Pinpoint the cell where the given text exists, returning its (X, Y) midpoint coordinate. 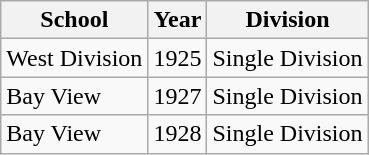
Division (288, 20)
School (74, 20)
1925 (178, 58)
1927 (178, 96)
Year (178, 20)
West Division (74, 58)
1928 (178, 134)
